Search for the cell housing the specified text and yield its [X, Y] center coordinate. 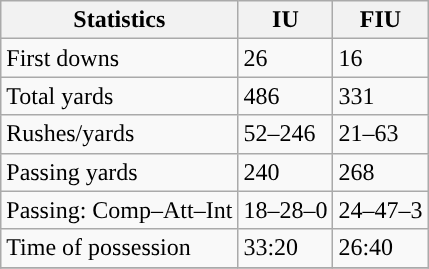
Passing: Comp–Att–Int [120, 210]
486 [286, 96]
Rushes/yards [120, 134]
Passing yards [120, 172]
First downs [120, 58]
240 [286, 172]
IU [286, 20]
FIU [380, 20]
268 [380, 172]
Total yards [120, 96]
21–63 [380, 134]
26 [286, 58]
18–28–0 [286, 210]
24–47–3 [380, 210]
16 [380, 58]
331 [380, 96]
Time of possession [120, 248]
33:20 [286, 248]
Statistics [120, 20]
26:40 [380, 248]
52–246 [286, 134]
